Scan for the cell matching the given text and deliver its [X, Y] coordinate at center. 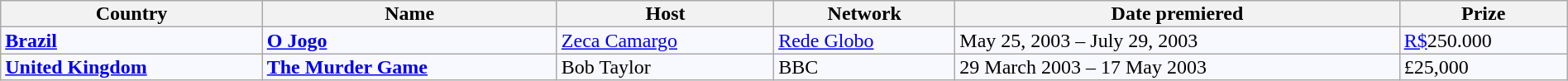
Country [131, 14]
Name [409, 14]
29 March 2003 – 17 May 2003 [1178, 67]
BBC [865, 67]
Host [665, 14]
£25,000 [1484, 67]
R$250.000 [1484, 40]
The Murder Game [409, 67]
Rede Globo [865, 40]
Network [865, 14]
Bob Taylor [665, 67]
O Jogo [409, 40]
Prize [1484, 14]
May 25, 2003 – July 29, 2003 [1178, 40]
Zeca Camargo [665, 40]
Date premiered [1178, 14]
United Kingdom [131, 67]
Brazil [131, 40]
